Detect which cell encompasses the target text, then output its [X, Y] center coordinate. 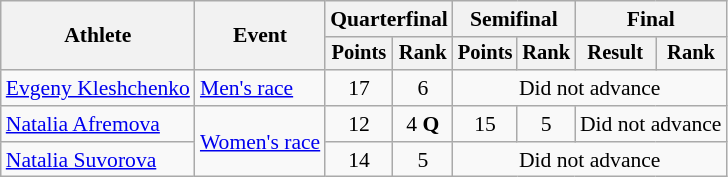
Semifinal [514, 19]
Event [260, 36]
15 [485, 124]
17 [358, 88]
Women's race [260, 142]
Athlete [98, 36]
4 Q [423, 124]
6 [423, 88]
Quarterfinal [389, 19]
Result [616, 54]
12 [358, 124]
Men's race [260, 88]
Evgeny Kleshchenko [98, 88]
5 [546, 124]
Natalia Afremova [98, 124]
Final [651, 19]
